From the cell containing the given text, extract its center point as (x, y) coordinate. 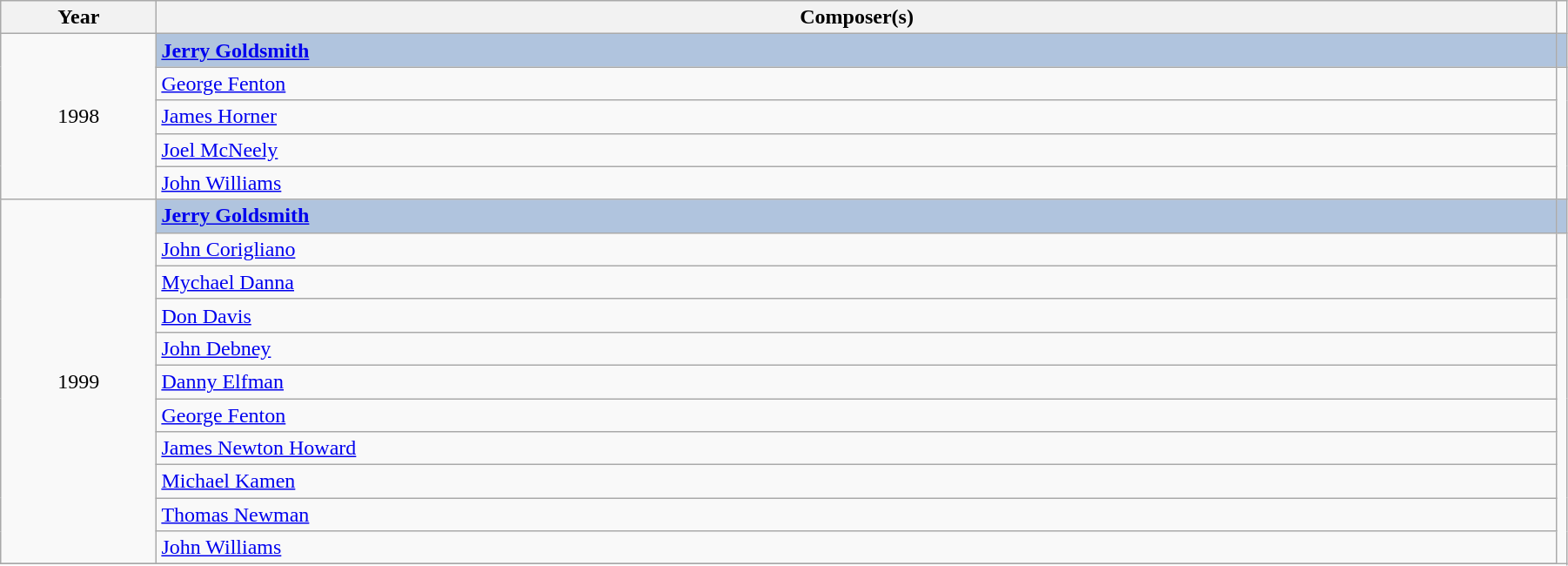
James Newton Howard (857, 448)
Joel McNeely (857, 150)
Danny Elfman (857, 381)
John Corigliano (857, 249)
John Debney (857, 348)
Mychael Danna (857, 282)
Michael Kamen (857, 482)
1999 (78, 381)
James Horner (857, 117)
Thomas Newman (857, 515)
Year (78, 17)
1998 (78, 117)
Don Davis (857, 315)
Composer(s) (857, 17)
